Detect which cell encompasses the target text, then output its (x, y) center coordinate. 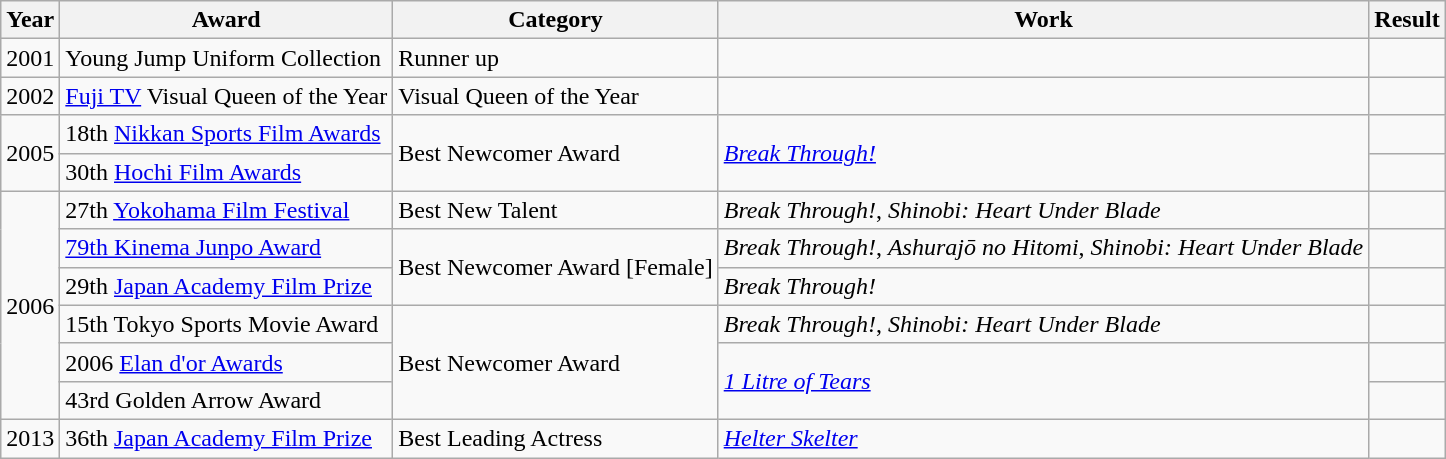
Runner up (556, 58)
Work (1044, 20)
Result (1407, 20)
Young Jump Uniform Collection (226, 58)
Helter Skelter (1044, 438)
2013 (30, 438)
30th Hochi Film Awards (226, 172)
Break Through!, Ashurajō no Hitomi, Shinobi: Heart Under Blade (1044, 248)
2006 Elan d'or Awards (226, 362)
29th Japan Academy Film Prize (226, 286)
79th Kinema Junpo Award (226, 248)
Best Newcomer Award [Female] (556, 267)
2006 (30, 305)
Fuji TV Visual Queen of the Year (226, 96)
1 Litre of Tears (1044, 381)
2002 (30, 96)
Best New Talent (556, 210)
Best Leading Actress (556, 438)
27th Yokohama Film Festival (226, 210)
43rd Golden Arrow Award (226, 400)
Award (226, 20)
18th Nikkan Sports Film Awards (226, 134)
Category (556, 20)
Year (30, 20)
2005 (30, 153)
36th Japan Academy Film Prize (226, 438)
2001 (30, 58)
15th Tokyo Sports Movie Award (226, 324)
Visual Queen of the Year (556, 96)
